Find where the given text appears and provide that cell's center as (X, Y) coordinate. 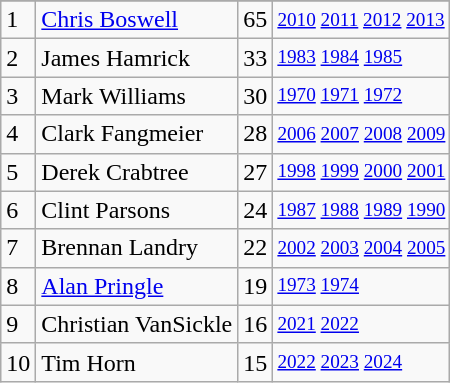
Christian VanSickle (137, 324)
2 (18, 58)
4 (18, 134)
2002 2003 2004 2005 (362, 248)
9 (18, 324)
3 (18, 96)
8 (18, 286)
1 (18, 20)
Derek Crabtree (137, 172)
Alan Pringle (137, 286)
33 (256, 58)
22 (256, 248)
27 (256, 172)
1973 1974 (362, 286)
1998 1999 2000 2001 (362, 172)
7 (18, 248)
15 (256, 362)
19 (256, 286)
28 (256, 134)
1987 1988 1989 1990 (362, 210)
1970 1971 1972 (362, 96)
10 (18, 362)
2010 2011 2012 2013 (362, 20)
Chris Boswell (137, 20)
16 (256, 324)
Brennan Landry (137, 248)
24 (256, 210)
Tim Horn (137, 362)
65 (256, 20)
Clint Parsons (137, 210)
Clark Fangmeier (137, 134)
James Hamrick (137, 58)
30 (256, 96)
2006 2007 2008 2009 (362, 134)
6 (18, 210)
5 (18, 172)
Mark Williams (137, 96)
1983 1984 1985 (362, 58)
2021 2022 (362, 324)
2022 2023 2024 (362, 362)
